Determine the (x, y) coordinate at the center of the cell enclosing the given text.  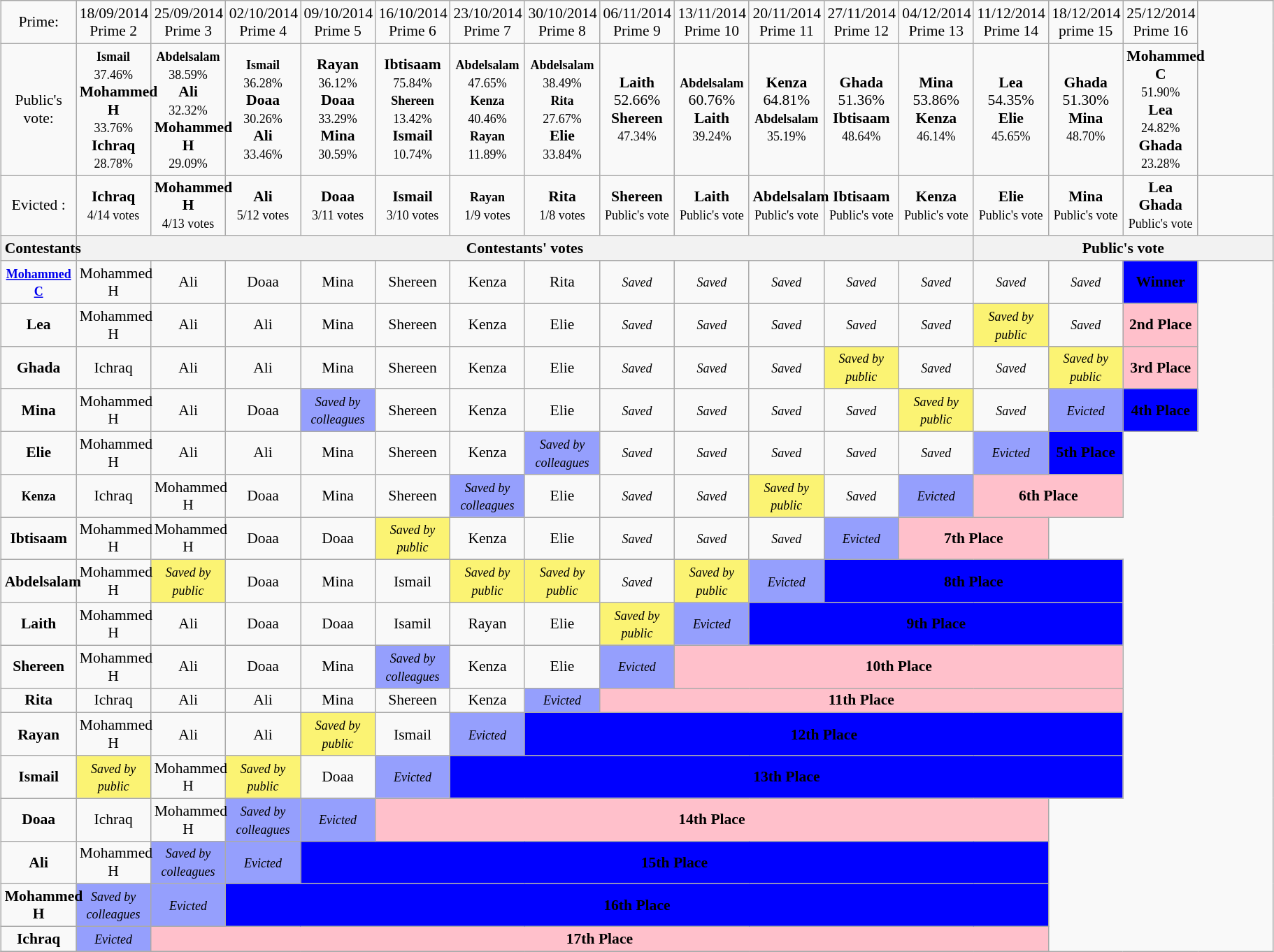
3rd Place (1161, 368)
Rita1/8 votes (562, 205)
LeaGhadaPublic's vote (1161, 205)
Ismail 36.28% Doaa 30.26% Ali 33.46% (263, 109)
11th Place (861, 700)
Mina 53.86%Kenza46.14% (936, 109)
Ghada 51.36%Ibtisaam48.64% (861, 109)
6th Place (1048, 496)
Rayan 36.12% Doaa 33.29% Mina 30.59% (338, 109)
Ismail 37.46% Mohammed H 33.76% Ichraq 28.78% (113, 109)
04/12/2014 Prime 13 (936, 22)
4th Place (1161, 411)
Abdelsalam47.65% Kenza 40.46% Rayan 11.89% (487, 109)
10th Place (899, 667)
Laith 52.66%Shereen47.34% (636, 109)
18/09/2014 Prime 2 (113, 22)
AbdelsalamPublic's vote (786, 205)
15th Place (675, 863)
8th Place (973, 582)
Isamil (413, 623)
13/11/2014 Prime 10 (712, 22)
Ali5/12 votes (263, 205)
Ibtisaam75.84% Shereen 13.42% Ismail 10.74% (413, 109)
Contestants' votes (525, 249)
Rayan1/9 votes (487, 205)
Public's vote (1123, 249)
Ghada 51.30%Mina48.70% (1085, 109)
06/11/2014 Prime 9 (636, 22)
EliePublic's vote (1011, 205)
Contestants (39, 249)
23/10/2014 Prime 7 (487, 22)
Abdelsalam (39, 582)
Ichraq4/14 votes (113, 205)
11/12/2014 Prime 14 (1011, 22)
Lea (39, 324)
Evicted : (39, 205)
Lea 54.35%Elie45.65% (1011, 109)
LaithPublic's vote (712, 205)
Ibtisaam (39, 538)
Abdelsalam38.49% Rita 27.67% Elie 33.84% (562, 109)
Ismail3/10 votes (413, 205)
16th Place (638, 906)
Abdelsalam 60.76%Laith39.24% (712, 109)
25/12/2014 Prime 16 (1161, 22)
7th Place (973, 538)
Mohammed C 51.90% Lea 24.82% Ghada 23.28% (1161, 109)
20/11/2014 Prime 11 (786, 22)
Public's vote: (39, 109)
12th Place (824, 734)
Mohammed H4/13 votes (189, 205)
KenzaPublic's vote (936, 205)
30/10/2014 Prime 8 (562, 22)
5th Place (1085, 453)
02/10/2014 Prime 4 (263, 22)
2nd Place (1161, 324)
Abdelsalam 38.59% Ali 32.32% Mohammed H 29.09% (189, 109)
IbtisaamPublic's vote (861, 205)
09/10/2014 Prime 5 (338, 22)
9th Place (936, 623)
Doaa3/11 votes (338, 205)
27/11/2014 Prime 12 (861, 22)
Mohammed C (39, 282)
Laith (39, 623)
MinaPublic's vote (1085, 205)
18/12/2014 prime 15 (1085, 22)
17th Place (600, 939)
Prime: (39, 22)
16/10/2014 Prime 6 (413, 22)
14th Place (712, 819)
Winner (1161, 282)
25/09/2014 Prime 3 (189, 22)
13th Place (786, 777)
Kenza 64.81%Abdelsalam35.19% (786, 109)
ShereenPublic's vote (636, 205)
Ghada (39, 368)
